Pinpoint the cell where the given text exists, returning its (x, y) midpoint coordinate. 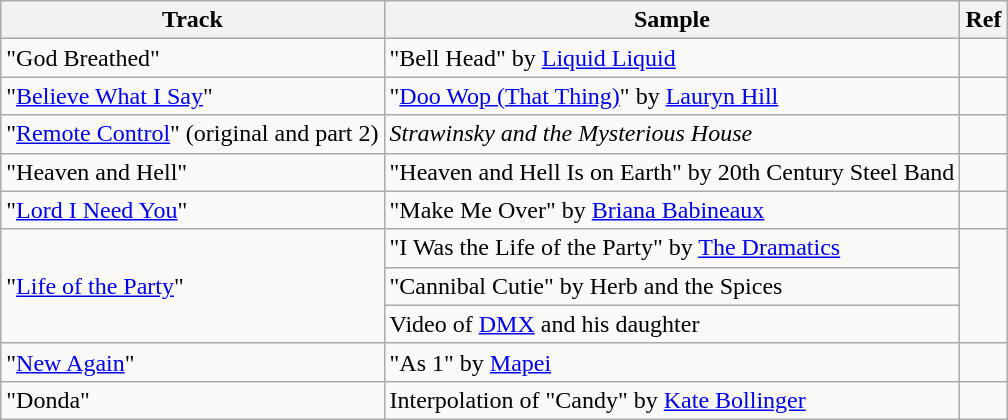
Ref (984, 20)
"Life of the Party" (192, 286)
"Heaven and Hell" (192, 172)
"Make Me Over" by Briana Babineaux (672, 210)
"Lord I Need You" (192, 210)
Sample (672, 20)
"As 1" by Mapei (672, 362)
"Bell Head" by Liquid Liquid (672, 58)
Video of DMX and his daughter (672, 324)
"Heaven and Hell Is on Earth" by 20th Century Steel Band (672, 172)
"Donda" (192, 400)
Track (192, 20)
"Remote Control" (original and part 2) (192, 134)
"Believe What I Say" (192, 96)
"Cannibal Cutie" by Herb and the Spices (672, 286)
"I Was the Life of the Party" by The Dramatics (672, 248)
Strawinsky and the Mysterious House (672, 134)
"New Again" (192, 362)
"God Breathed" (192, 58)
Interpolation of "Candy" by Kate Bollinger (672, 400)
"Doo Wop (That Thing)" by Lauryn Hill (672, 96)
